For the text-containing cell, return its midpoint in [x, y] coordinate format. 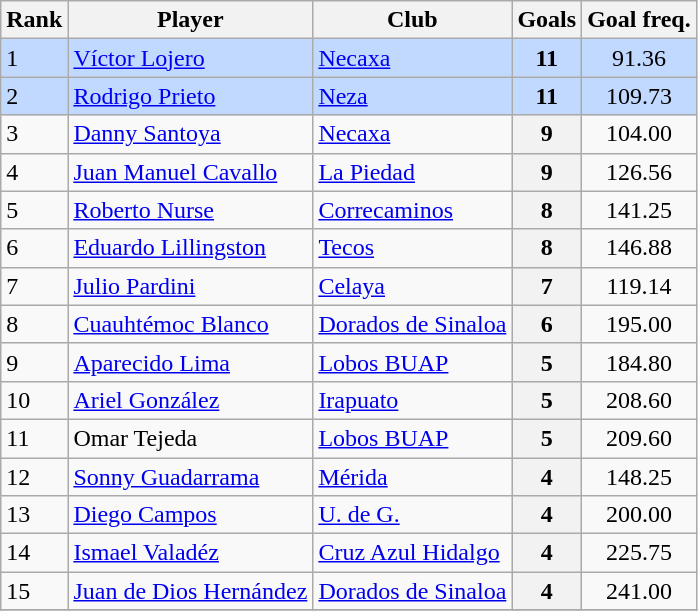
200.00 [640, 515]
U. de G. [412, 515]
Víctor Lojero [190, 58]
15 [34, 591]
Rank [34, 20]
Cuauhtémoc Blanco [190, 324]
241.00 [640, 591]
Tecos [412, 248]
Juan de Dios Hernández [190, 591]
Irapuato [412, 400]
Eduardo Lillingston [190, 248]
Danny Santoya [190, 134]
3 [34, 134]
12 [34, 477]
Ismael Valadéz [190, 553]
146.88 [640, 248]
91.36 [640, 58]
184.80 [640, 362]
Cruz Azul Hidalgo [412, 553]
209.60 [640, 438]
109.73 [640, 96]
Ariel González [190, 400]
148.25 [640, 477]
Goals [547, 20]
Rodrigo Prieto [190, 96]
Neza [412, 96]
Juan Manuel Cavallo [190, 172]
Player [190, 20]
Goal freq. [640, 20]
119.14 [640, 286]
Omar Tejeda [190, 438]
Aparecido Lima [190, 362]
13 [34, 515]
225.75 [640, 553]
208.60 [640, 400]
10 [34, 400]
1 [34, 58]
Club [412, 20]
Correcaminos [412, 210]
La Piedad [412, 172]
Mérida [412, 477]
141.25 [640, 210]
14 [34, 553]
Roberto Nurse [190, 210]
126.56 [640, 172]
Diego Campos [190, 515]
Julio Pardini [190, 286]
104.00 [640, 134]
Celaya [412, 286]
2 [34, 96]
Sonny Guadarrama [190, 477]
195.00 [640, 324]
